Locate the cell with the specified text and output its [X, Y] center coordinate. 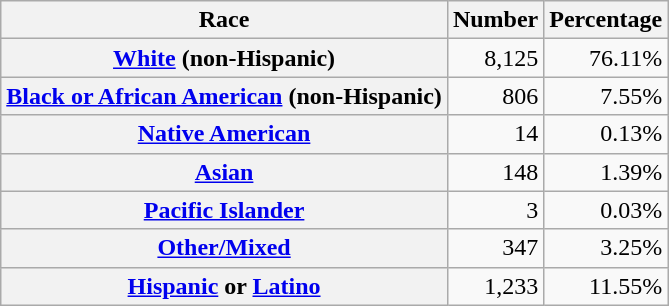
1,233 [495, 286]
Race [224, 20]
Hispanic or Latino [224, 286]
Other/Mixed [224, 248]
347 [495, 248]
Native American [224, 134]
7.55% [606, 96]
Black or African American (non-Hispanic) [224, 96]
148 [495, 172]
Number [495, 20]
3.25% [606, 248]
76.11% [606, 58]
8,125 [495, 58]
0.03% [606, 210]
14 [495, 134]
Asian [224, 172]
1.39% [606, 172]
White (non-Hispanic) [224, 58]
0.13% [606, 134]
Pacific Islander [224, 210]
11.55% [606, 286]
806 [495, 96]
3 [495, 210]
Percentage [606, 20]
